Pinpoint the cell where the given text exists, returning its [x, y] midpoint coordinate. 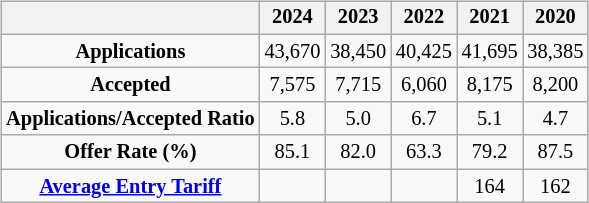
8,175 [490, 85]
5.1 [490, 119]
6.7 [424, 119]
2021 [490, 18]
7,575 [293, 85]
2024 [293, 18]
2022 [424, 18]
38,450 [358, 51]
79.2 [490, 152]
Accepted [130, 85]
41,695 [490, 51]
87.5 [556, 152]
40,425 [424, 51]
43,670 [293, 51]
162 [556, 186]
164 [490, 186]
8,200 [556, 85]
63.3 [424, 152]
7,715 [358, 85]
6,060 [424, 85]
2020 [556, 18]
2023 [358, 18]
4.7 [556, 119]
5.8 [293, 119]
82.0 [358, 152]
38,385 [556, 51]
Applications/Accepted Ratio [130, 119]
Average Entry Tariff [130, 186]
Applications [130, 51]
Offer Rate (%) [130, 152]
85.1 [293, 152]
5.0 [358, 119]
